Detect which cell encompasses the target text, then output its [x, y] center coordinate. 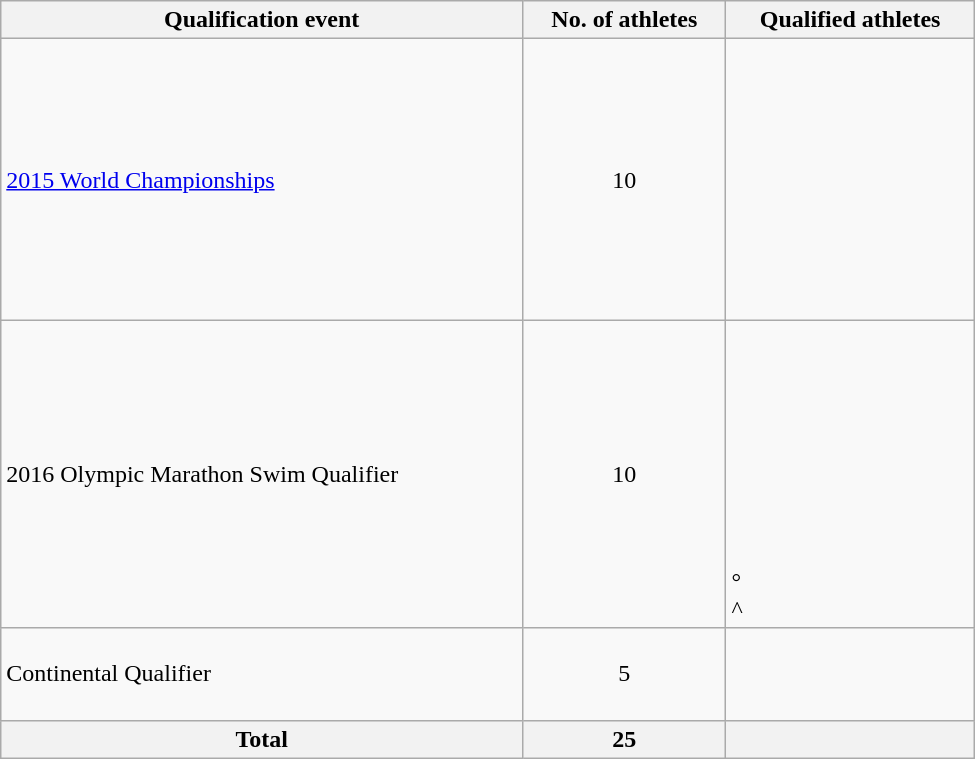
Total [262, 739]
2015 World Championships [262, 180]
°^ [850, 474]
2016 Olympic Marathon Swim Qualifier [262, 474]
Qualification event [262, 20]
5 [624, 674]
Qualified athletes [850, 20]
No. of athletes [624, 20]
Continental Qualifier [262, 674]
25 [624, 739]
